From the cell containing the given text, extract its center point as [X, Y] coordinate. 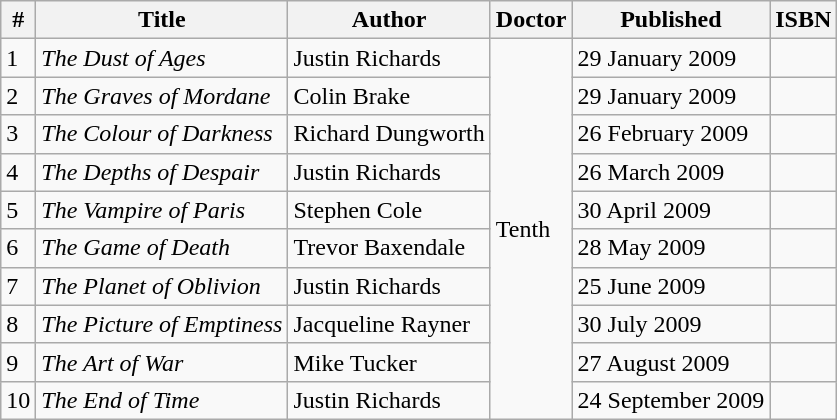
The Art of War [162, 362]
28 May 2009 [671, 248]
Title [162, 20]
10 [18, 400]
The Colour of Darkness [162, 134]
ISBN [804, 20]
Published [671, 20]
30 April 2009 [671, 210]
The Planet of Oblivion [162, 286]
6 [18, 248]
30 July 2009 [671, 324]
9 [18, 362]
Trevor Baxendale [389, 248]
The Vampire of Paris [162, 210]
Richard Dungworth [389, 134]
Doctor [531, 20]
27 August 2009 [671, 362]
The Depths of Despair [162, 172]
Jacqueline Rayner [389, 324]
Stephen Cole [389, 210]
26 March 2009 [671, 172]
The Graves of Mordane [162, 96]
The Game of Death [162, 248]
Mike Tucker [389, 362]
Colin Brake [389, 96]
# [18, 20]
1 [18, 58]
3 [18, 134]
4 [18, 172]
Author [389, 20]
The End of Time [162, 400]
8 [18, 324]
7 [18, 286]
The Dust of Ages [162, 58]
Tenth [531, 230]
24 September 2009 [671, 400]
2 [18, 96]
5 [18, 210]
The Picture of Emptiness [162, 324]
25 June 2009 [671, 286]
26 February 2009 [671, 134]
